From the cell containing the given text, extract its center point as (x, y) coordinate. 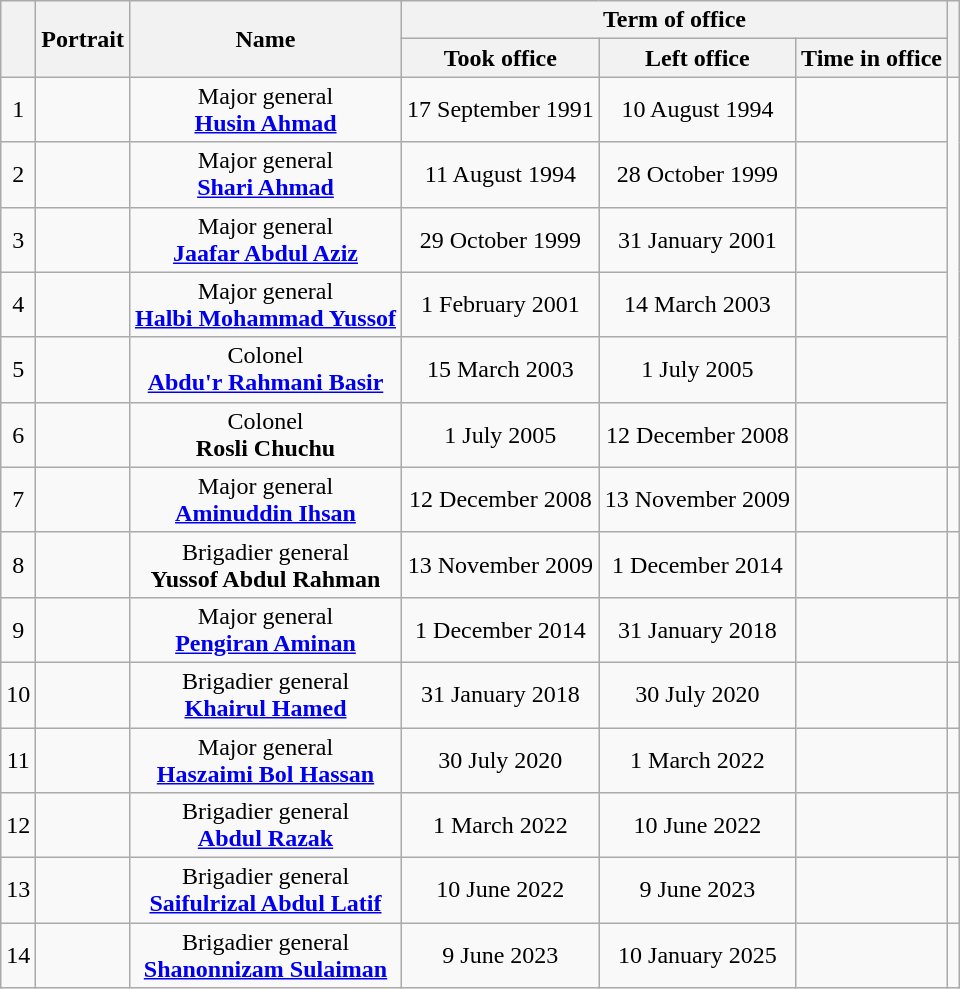
2 (18, 174)
3 (18, 240)
17 September 1991 (501, 110)
Portrait (83, 39)
9 (18, 630)
8 (18, 564)
Term of office (675, 20)
Major generalPengiran Aminan (265, 630)
14 (18, 956)
28 October 1999 (697, 174)
10 August 1994 (697, 110)
11 (18, 760)
Major generalJaafar Abdul Aziz (265, 240)
Major generalShari Ahmad (265, 174)
Name (265, 39)
Left office (697, 58)
12 (18, 826)
5 (18, 370)
13 (18, 890)
Brigadier generalYussof Abdul Rahman (265, 564)
31 January 2001 (697, 240)
Major generalHusin Ahmad (265, 110)
Took office (501, 58)
Major generalHaszaimi Bol Hassan (265, 760)
ColonelAbdu'r Rahmani Basir (265, 370)
Brigadier generalKhairul Hamed (265, 694)
10 (18, 694)
11 August 1994 (501, 174)
1 February 2001 (501, 304)
1 (18, 110)
6 (18, 434)
Brigadier generalSaifulrizal Abdul Latif (265, 890)
Time in office (872, 58)
7 (18, 500)
10 January 2025 (697, 956)
15 March 2003 (501, 370)
ColonelRosli Chuchu (265, 434)
4 (18, 304)
14 March 2003 (697, 304)
Brigadier generalAbdul Razak (265, 826)
Major generalHalbi Mohammad Yussof (265, 304)
Brigadier general Shanonnizam Sulaiman (265, 956)
Major generalAminuddin Ihsan (265, 500)
29 October 1999 (501, 240)
